Output the (X, Y) coordinate of the center of the cell containing the given text.  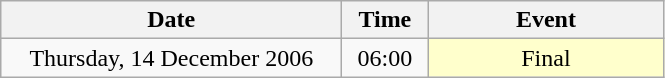
Thursday, 14 December 2006 (172, 58)
Final (546, 58)
Time (385, 20)
06:00 (385, 58)
Date (172, 20)
Event (546, 20)
